Identify which cell holds the provided text, then report its (X, Y) central coordinate. 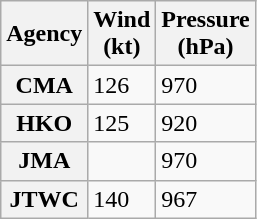
HKO (44, 123)
126 (122, 85)
JMA (44, 161)
JTWC (44, 199)
967 (206, 199)
Pressure(hPa) (206, 34)
Agency (44, 34)
920 (206, 123)
140 (122, 199)
Wind(kt) (122, 34)
CMA (44, 85)
125 (122, 123)
